Locate the cell with the specified text and output its (X, Y) center coordinate. 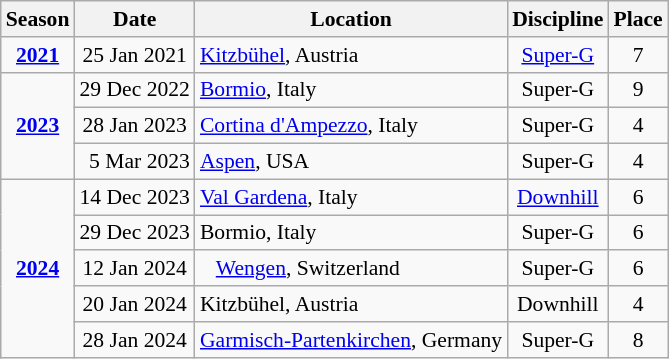
Cortina d'Ampezzo, Italy (351, 126)
Discipline (558, 19)
2023 (38, 126)
Location (351, 19)
20 Jan 2024 (134, 304)
28 Jan 2023 (134, 126)
28 Jan 2024 (134, 340)
7 (638, 55)
9 (638, 90)
2024 (38, 268)
Wengen, Switzerland (351, 269)
Val Gardena, Italy (351, 197)
12 Jan 2024 (134, 269)
25 Jan 2021 (134, 55)
Season (38, 19)
29 Dec 2023 (134, 233)
Garmisch-Partenkirchen, Germany (351, 340)
2021 (38, 55)
14 Dec 2023 (134, 197)
Place (638, 19)
5 Mar 2023 (134, 162)
Date (134, 19)
Aspen, USA (351, 162)
29 Dec 2022 (134, 90)
8 (638, 340)
